Locate the cell with the specified text and output its [X, Y] center coordinate. 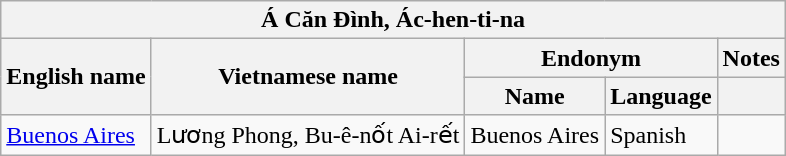
Endonym [591, 58]
Lương Phong, Bu-ê-nốt Ai-rết [308, 135]
Á Căn Đình, Ác-hen-ti-na [394, 20]
Name [535, 96]
Vietnamese name [308, 77]
Spanish [661, 135]
English name [76, 77]
Notes [751, 58]
Language [661, 96]
